Search for the cell housing the specified text and yield its [x, y] center coordinate. 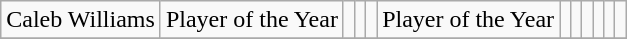
Caleb Williams [81, 20]
